From the cell containing the given text, extract its center point as [x, y] coordinate. 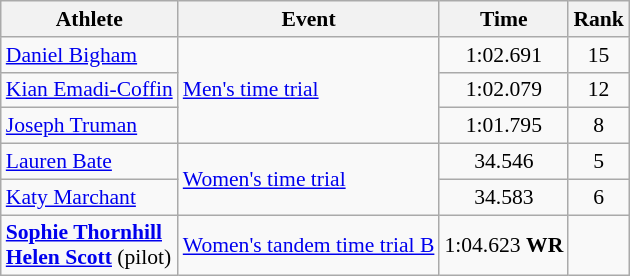
1:01.795 [504, 126]
5 [598, 162]
Athlete [90, 19]
6 [598, 197]
12 [598, 90]
34.583 [504, 197]
15 [598, 55]
Time [504, 19]
Women's tandem time trial B [309, 246]
Rank [598, 19]
1:04.623 WR [504, 246]
34.546 [504, 162]
Lauren Bate [90, 162]
Men's time trial [309, 90]
Joseph Truman [90, 126]
Women's time trial [309, 180]
Sophie ThornhillHelen Scott (pilot) [90, 246]
1:02.691 [504, 55]
8 [598, 126]
1:02.079 [504, 90]
Katy Marchant [90, 197]
Daniel Bigham [90, 55]
Event [309, 19]
Kian Emadi-Coffin [90, 90]
